Pinpoint the cell where the given text exists, returning its [X, Y] midpoint coordinate. 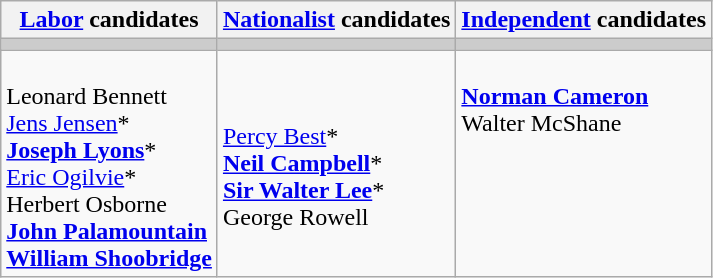
Labor candidates [110, 20]
Independent candidates [584, 20]
Nationalist candidates [336, 20]
Norman Cameron Walter McShane [584, 164]
Leonard Bennett Jens Jensen* Joseph Lyons* Eric Ogilvie* Herbert Osborne John Palamountain William Shoobridge [110, 164]
Percy Best* Neil Campbell* Sir Walter Lee* George Rowell [336, 164]
